Extract the (X, Y) coordinate from the center of the cell holding the provided text.  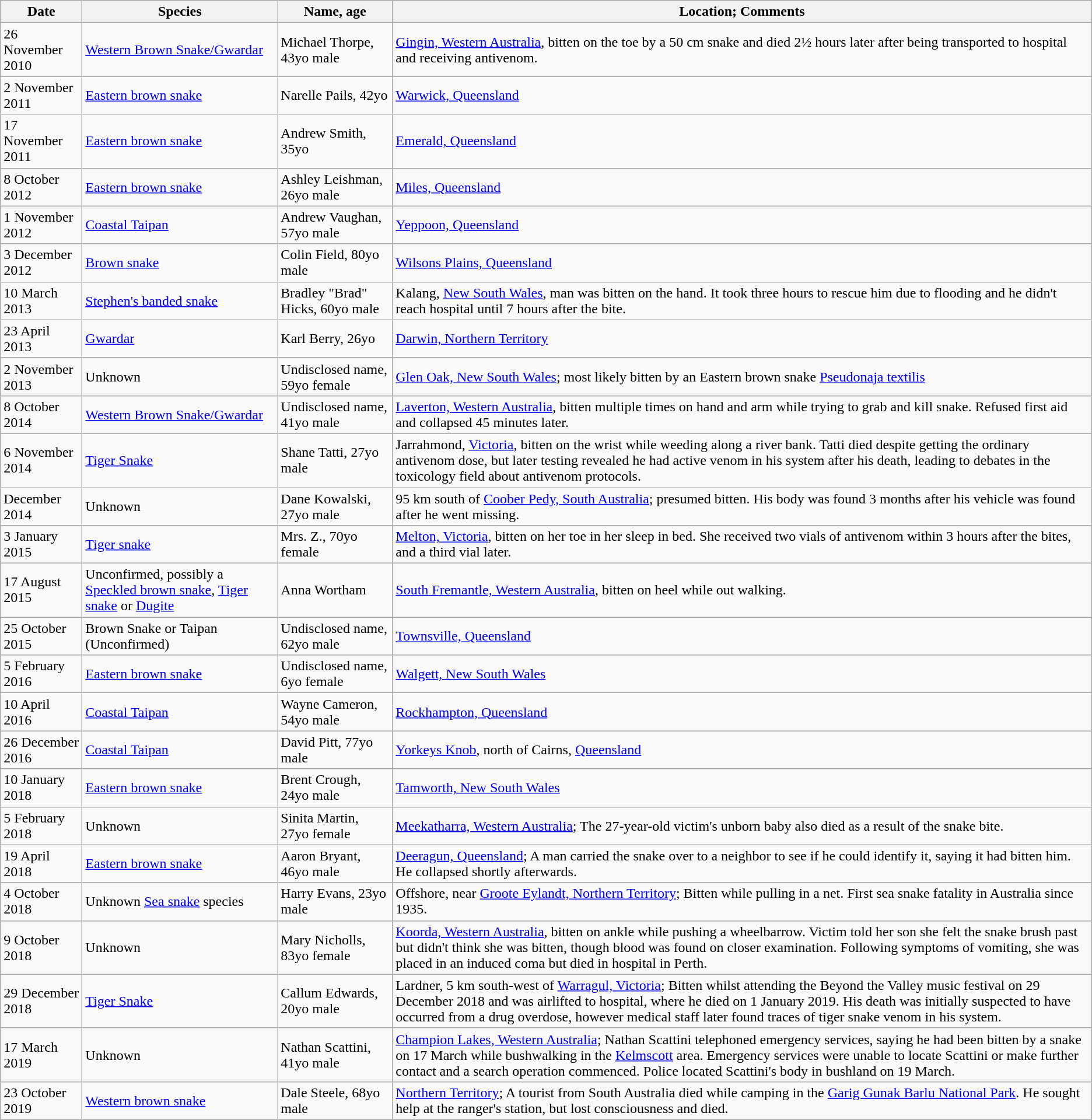
Glen Oak, New South Wales; most likely bitten by an Eastern brown snake Pseudonaja textilis (742, 377)
Harry Evans, 23yo male (335, 902)
Undisclosed name, 62yo male (335, 636)
Brown Snake or Taipan (Unconfirmed) (180, 636)
Unknown Sea snake species (180, 902)
25 October 2015 (41, 636)
December 2014 (41, 506)
Date (41, 12)
Darwin, Northern Territory (742, 338)
Andrew Vaughan, 57yo male (335, 225)
Species (180, 12)
10 January 2018 (41, 787)
Name, age (335, 12)
95 km south of Coober Pedy, South Australia; presumed bitten. His body was found 3 months after his vehicle was found after he went missing. (742, 506)
Aaron Bryant, 46yo male (335, 863)
Warwick, Queensland (742, 96)
Yorkeys Knob, north of Cairns, Queensland (742, 750)
Wilsons Plains, Queensland (742, 262)
Bradley "Brad" Hicks, 60yo male (335, 301)
Ashley Leishman, 26yo male (335, 187)
South Fremantle, Western Australia, bitten on heel while out walking. (742, 590)
Karl Berry, 26yo (335, 338)
Sinita Martin, 27yo female (335, 826)
Nathan Scattini, 41yo male (335, 1055)
Location; Comments (742, 12)
3 December 2012 (41, 262)
Undisclosed name, 6yo female (335, 674)
Shane Tatti, 27yo male (335, 460)
Gingin, Western Australia, bitten on the toe by a 50 cm snake and died 2½ hours later after being transported to hospital and receiving antivenom. (742, 50)
2 November 2011 (41, 96)
17 November 2011 (41, 141)
26 November 2010 (41, 50)
17 March 2019 (41, 1055)
17 August 2015 (41, 590)
3 January 2015 (41, 545)
Dale Steele, 68yo male (335, 1100)
10 April 2016 (41, 712)
5 February 2016 (41, 674)
Meekatharra, Western Australia; The 27-year-old victim's unborn baby also died as a result of the snake bite. (742, 826)
Stephen's banded snake (180, 301)
Unconfirmed, possibly a Speckled brown snake, Tiger snake or Dugite (180, 590)
8 October 2014 (41, 414)
23 April 2013 (41, 338)
Tiger snake (180, 545)
Callum Edwards, 20yo male (335, 1001)
David Pitt, 77yo male (335, 750)
10 March 2013 (41, 301)
6 November 2014 (41, 460)
Emerald, Queensland (742, 141)
Mary Nicholls, 83yo female (335, 947)
Narelle Pails, 42yo (335, 96)
29 December 2018 (41, 1001)
Offshore, near Groote Eylandt, Northern Territory; Bitten while pulling in a net. First sea snake fatality in Australia since 1935. (742, 902)
Andrew Smith, 35yo (335, 141)
Mrs. Z., 70yo female (335, 545)
Western brown snake (180, 1100)
Colin Field, 80yo male (335, 262)
Michael Thorpe, 43yo male (335, 50)
9 October 2018 (41, 947)
5 February 2018 (41, 826)
Brent Crough, 24yo male (335, 787)
Undisclosed name, 41yo male (335, 414)
23 October 2019 (41, 1100)
Anna Wortham (335, 590)
8 October 2012 (41, 187)
Miles, Queensland (742, 187)
Rockhampton, Queensland (742, 712)
Undisclosed name, 59yo female (335, 377)
19 April 2018 (41, 863)
Melton, Victoria, bitten on her toe in her sleep in bed. She received two vials of antivenom within 3 hours after the bites, and a third vial later. (742, 545)
Dane Kowalski, 27yo male (335, 506)
Townsville, Queensland (742, 636)
Wayne Cameron, 54yo male (335, 712)
1 November 2012 (41, 225)
Walgett, New South Wales (742, 674)
4 October 2018 (41, 902)
Brown snake (180, 262)
Yeppoon, Queensland (742, 225)
2 November 2013 (41, 377)
Tamworth, New South Wales (742, 787)
26 December 2016 (41, 750)
Gwardar (180, 338)
